For the text-containing cell, return its midpoint in [x, y] coordinate format. 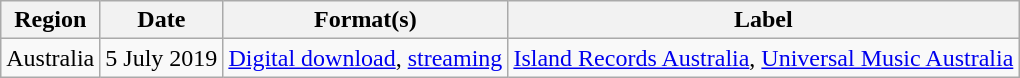
5 July 2019 [162, 58]
Digital download, streaming [366, 58]
Island Records Australia, Universal Music Australia [764, 58]
Format(s) [366, 20]
Label [764, 20]
Australia [50, 58]
Region [50, 20]
Date [162, 20]
